Locate the cell with the specified text and output its (X, Y) center coordinate. 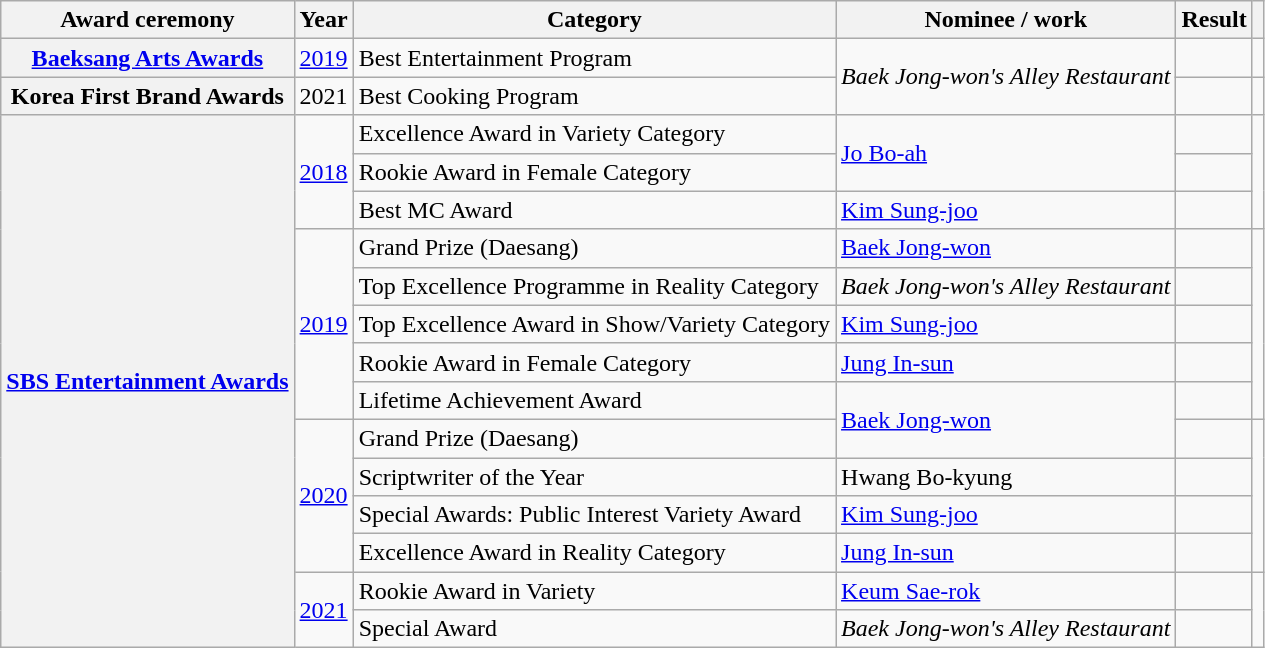
Special Award (594, 629)
Keum Sae-rok (1006, 591)
Rookie Award in Variety (594, 591)
Hwang Bo-kyung (1006, 477)
Category (594, 20)
Baeksang Arts Awards (148, 58)
Top Excellence Award in Show/Variety Category (594, 324)
Top Excellence Programme in Reality Category (594, 286)
Year (324, 20)
Scriptwriter of the Year (594, 477)
Excellence Award in Reality Category (594, 553)
2020 (324, 495)
SBS Entertainment Awards (148, 382)
Jo Bo-ah (1006, 153)
Result (1214, 20)
Korea First Brand Awards (148, 96)
Special Awards: Public Interest Variety Award (594, 515)
Award ceremony (148, 20)
Best MC Award (594, 210)
Best Entertainment Program (594, 58)
2018 (324, 172)
Excellence Award in Variety Category (594, 134)
Nominee / work (1006, 20)
Best Cooking Program (594, 96)
Lifetime Achievement Award (594, 400)
